Return (X, Y) of the center of cell containing provided text 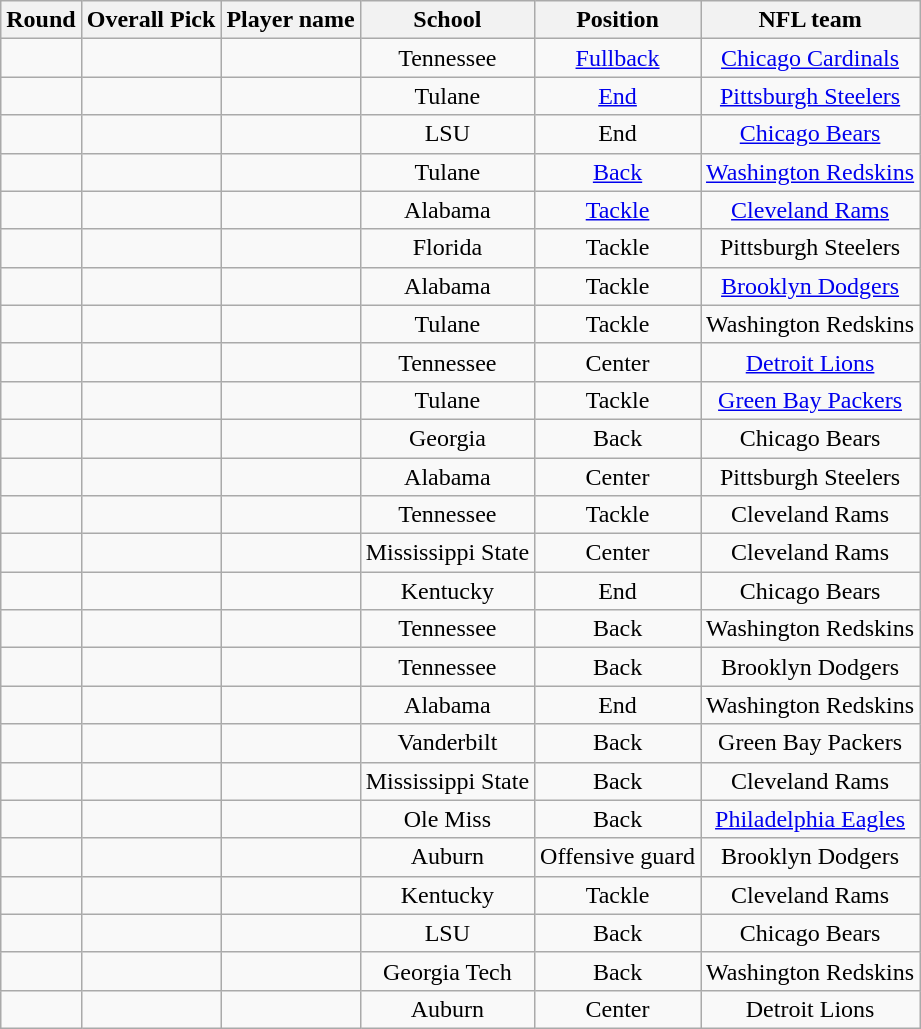
Player name (290, 20)
Round (41, 20)
Overall Pick (151, 20)
Fullback (618, 58)
Georgia Tech (447, 971)
Ole Miss (447, 819)
Offensive guard (618, 857)
Georgia (447, 438)
NFL team (810, 20)
School (447, 20)
Philadelphia Eagles (810, 819)
Vanderbilt (447, 743)
Position (618, 20)
Florida (447, 248)
Chicago Cardinals (810, 58)
